Capture the cell that displays the provided text and extract its [x, y] central coordinate. 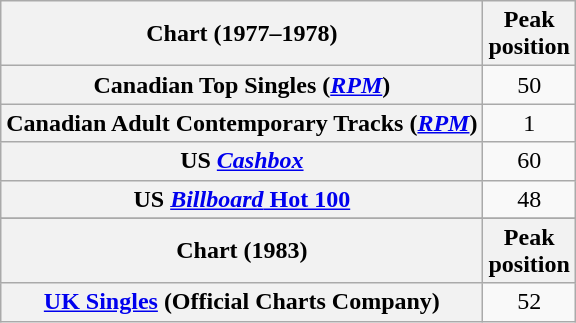
1 [529, 123]
Chart (1977–1978) [242, 34]
52 [529, 302]
50 [529, 85]
UK Singles (Official Charts Company) [242, 302]
US Billboard Hot 100 [242, 199]
US Cashbox [242, 161]
60 [529, 161]
Canadian Top Singles (RPM) [242, 85]
Canadian Adult Contemporary Tracks (RPM) [242, 123]
Chart (1983) [242, 250]
48 [529, 199]
